Detect which cell encompasses the target text, then output its [X, Y] center coordinate. 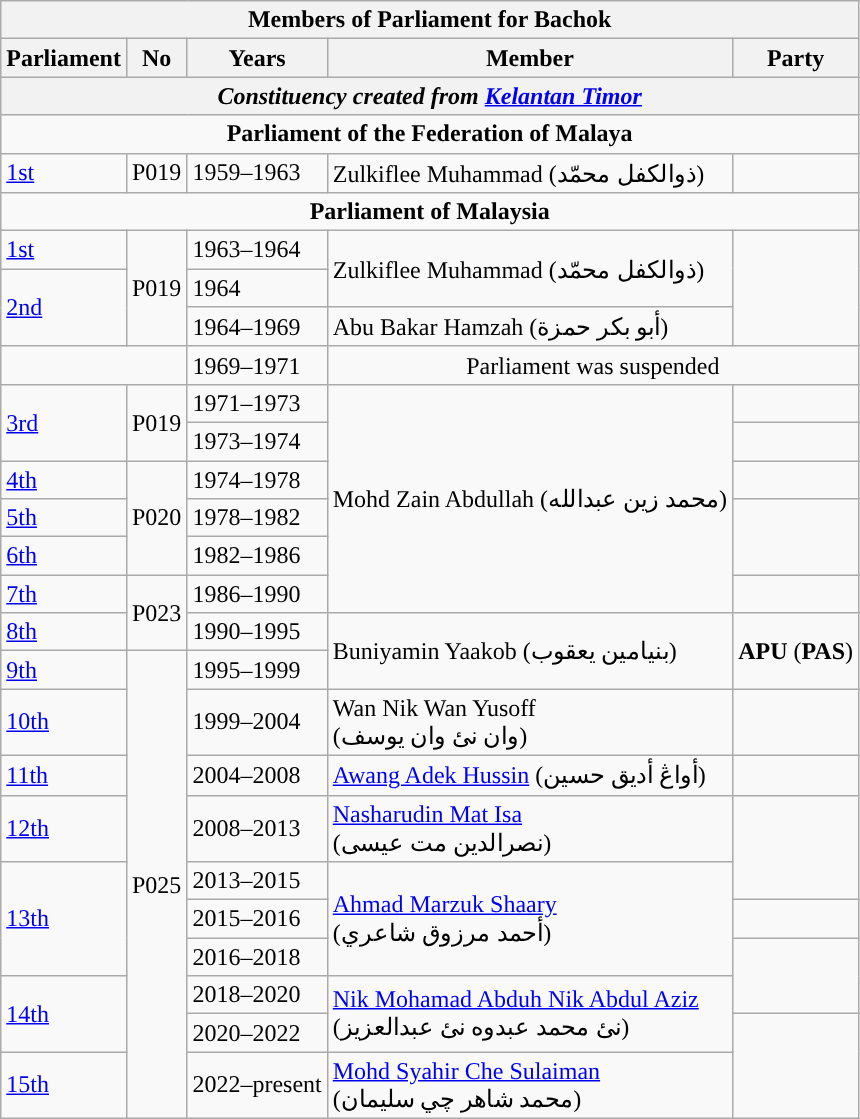
No [156, 58]
1986–1990 [257, 594]
13th [64, 919]
Ahmad Marzuk Shaary (أحمد مرزوق شاعري) [530, 919]
1982–1986 [257, 556]
Constituency created from Kelantan Timor [430, 96]
Parliament was suspended [592, 365]
6th [64, 556]
P025 [156, 885]
Parliament [64, 58]
1964–1969 [257, 327]
1999–2004 [257, 722]
1974–1978 [257, 479]
12th [64, 828]
Parliament of the Federation of Malaya [430, 134]
1971–1973 [257, 403]
1964 [257, 288]
P023 [156, 613]
Parliament of Malaysia [430, 212]
2008–2013 [257, 828]
Wan Nik Wan Yusoff (وان نئ وان يوسف) [530, 722]
Nasharudin Mat Isa (نصرالدين مت عيسى) [530, 828]
1969–1971 [257, 365]
9th [64, 670]
1978–1982 [257, 518]
5th [64, 518]
Years [257, 58]
1995–1999 [257, 670]
15th [64, 1086]
4th [64, 479]
1990–1995 [257, 632]
2013–2015 [257, 881]
Party [796, 58]
1959–1963 [257, 173]
P020 [156, 517]
2nd [64, 308]
14th [64, 1014]
Abu Bakar Hamzah (أبو بكر حمزة) [530, 327]
11th [64, 775]
Members of Parliament for Bachok [430, 20]
2015–2016 [257, 919]
3rd [64, 422]
2004–2008 [257, 775]
1973–1974 [257, 441]
1963–1964 [257, 250]
Buniyamin Yaakob (بنيامين يعقوب) [530, 651]
Mohd Syahir Che Sulaiman (محمد شاهر چي سليمان) [530, 1086]
2016–2018 [257, 957]
10th [64, 722]
Mohd Zain Abdullah (محمد زين عبدالله) [530, 498]
2020–2022 [257, 1033]
Member [530, 58]
Awang Adek Hussin (أواڠ أديق حسين) [530, 775]
Nik Mohamad Abduh Nik Abdul Aziz (نئ محمد عبدوه نئ عبدالعزيز) [530, 1014]
8th [64, 632]
APU (PAS) [796, 651]
7th [64, 594]
2018–2020 [257, 995]
2022–present [257, 1086]
